Return (X, Y) of the center of cell containing provided text 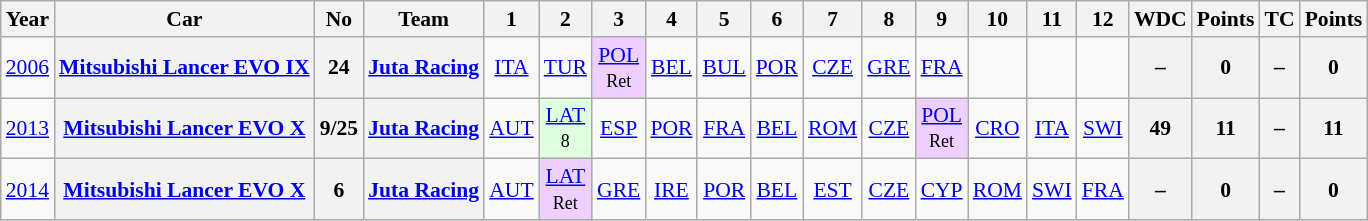
Mitsubishi Lancer EVO IX (184, 68)
2013 (28, 128)
LAT8 (566, 128)
Team (424, 19)
WDC (1160, 19)
4 (671, 19)
5 (724, 19)
2006 (28, 68)
EST (832, 190)
9/25 (340, 128)
8 (888, 19)
TC (1279, 19)
ESP (618, 128)
9 (942, 19)
IRE (671, 190)
24 (340, 68)
3 (618, 19)
Year (28, 19)
LATRet (566, 190)
10 (998, 19)
12 (1103, 19)
BUL (724, 68)
CRO (998, 128)
Car (184, 19)
2 (566, 19)
No (340, 19)
7 (832, 19)
49 (1160, 128)
1 (511, 19)
TUR (566, 68)
2014 (28, 190)
CYP (942, 190)
